Locate the cell with the specified text and output its (x, y) center coordinate. 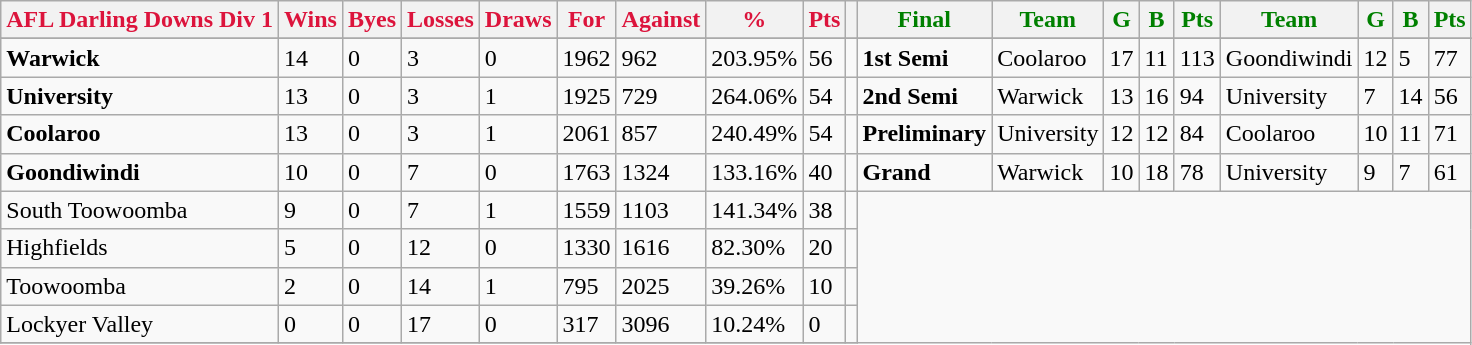
203.95% (754, 58)
317 (586, 324)
Final (924, 20)
% (754, 20)
2025 (661, 286)
Byes (372, 20)
78 (1197, 172)
71 (1450, 134)
Losses (441, 20)
264.06% (754, 96)
1103 (661, 210)
1763 (586, 172)
Grand (924, 172)
2nd Semi (924, 96)
133.16% (754, 172)
Lockyer Valley (140, 324)
Highfields (140, 248)
1925 (586, 96)
77 (1450, 58)
1324 (661, 172)
16 (1156, 96)
20 (824, 248)
113 (1197, 58)
962 (661, 58)
39.26% (754, 286)
Wins (311, 20)
94 (1197, 96)
For (586, 20)
Preliminary (924, 134)
40 (824, 172)
1330 (586, 248)
82.30% (754, 248)
2061 (586, 134)
South Toowoomba (140, 210)
1962 (586, 58)
10.24% (754, 324)
Toowoomba (140, 286)
Against (661, 20)
18 (1156, 172)
61 (1450, 172)
795 (586, 286)
84 (1197, 134)
Draws (518, 20)
1616 (661, 248)
1st Semi (924, 58)
240.49% (754, 134)
1559 (586, 210)
AFL Darling Downs Div 1 (140, 20)
729 (661, 96)
2 (311, 286)
141.34% (754, 210)
38 (824, 210)
3096 (661, 324)
857 (661, 134)
